Locate the cell with the specified text and output its [x, y] center coordinate. 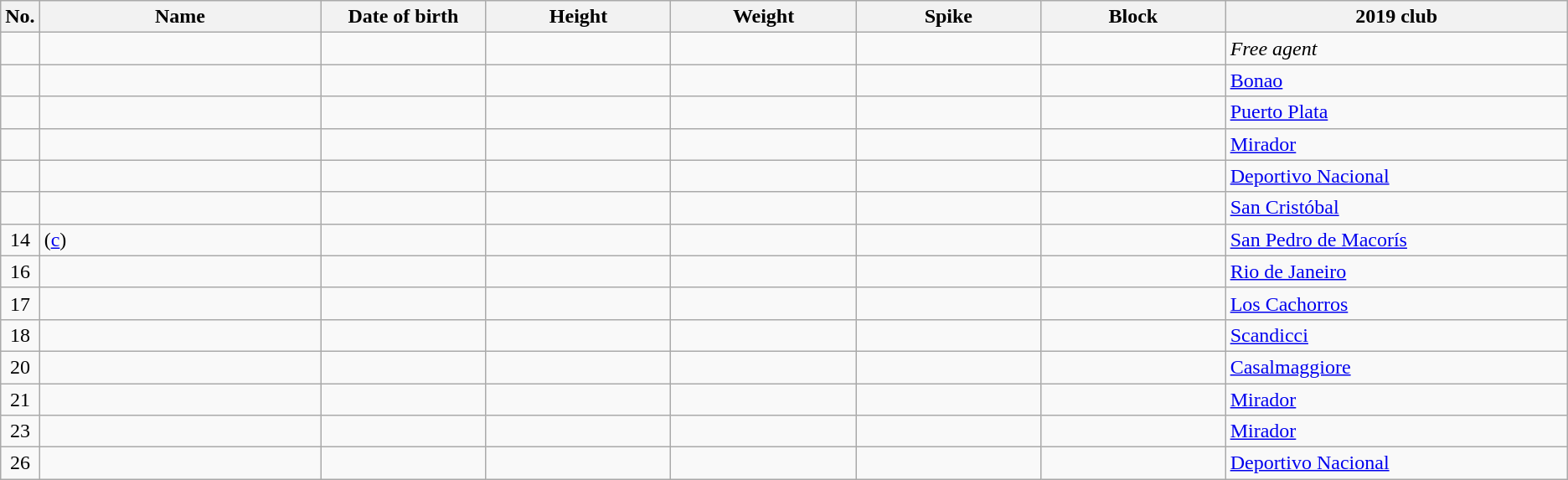
17 [20, 303]
16 [20, 271]
Bonao [1396, 80]
18 [20, 335]
Block [1134, 17]
San Pedro de Macorís [1396, 240]
Los Cachorros [1396, 303]
Scandicci [1396, 335]
20 [20, 367]
23 [20, 431]
Name [180, 17]
Puerto Plata [1396, 112]
Date of birth [404, 17]
14 [20, 240]
2019 club [1396, 17]
21 [20, 400]
Weight [764, 17]
Height [578, 17]
Free agent [1396, 49]
San Cristóbal [1396, 208]
Spike [948, 17]
26 [20, 463]
Casalmaggiore [1396, 367]
No. [20, 17]
Rio de Janeiro [1396, 271]
(c) [180, 240]
